Search for the cell housing the specified text and yield its (X, Y) center coordinate. 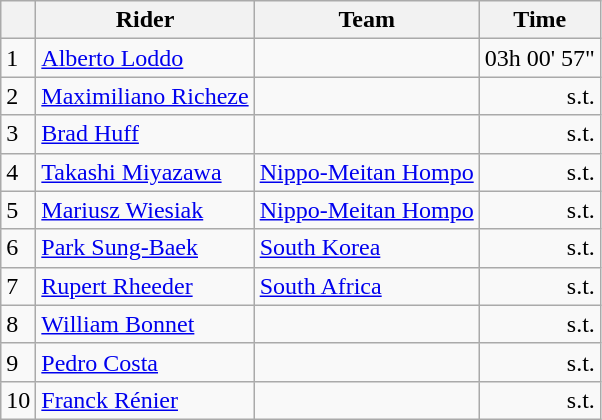
Mariusz Wiesiak (145, 210)
South Africa (366, 286)
Alberto Loddo (145, 58)
Brad Huff (145, 134)
Park Sung-Baek (145, 248)
2 (18, 96)
1 (18, 58)
8 (18, 324)
Rider (145, 20)
Team (366, 20)
5 (18, 210)
6 (18, 248)
Franck Rénier (145, 400)
10 (18, 400)
Pedro Costa (145, 362)
Takashi Miyazawa (145, 172)
3 (18, 134)
Time (540, 20)
Rupert Rheeder (145, 286)
South Korea (366, 248)
7 (18, 286)
Maximiliano Richeze (145, 96)
William Bonnet (145, 324)
03h 00' 57" (540, 58)
4 (18, 172)
9 (18, 362)
